From the cell containing the given text, extract its center point as [X, Y] coordinate. 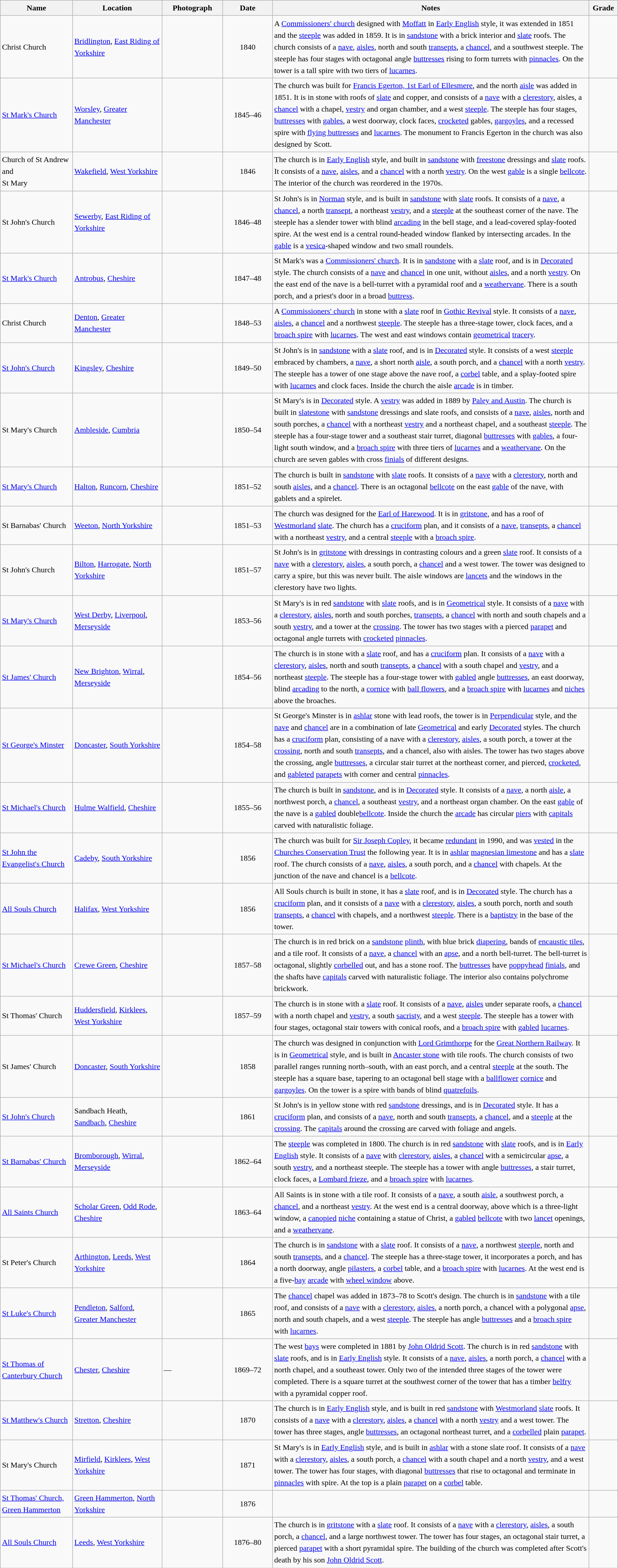
1854–58 [248, 746]
Antrobus, Cheshire [117, 279]
St Thomas' Church [37, 1016]
1869–72 [248, 1370]
Ambleside, Cumbria [117, 430]
Chester, Cheshire [117, 1370]
New Brighton, Wirral, Merseyside [117, 677]
1862–64 [248, 1162]
— [192, 1370]
Date [248, 8]
Bromborough, Wirral, Merseyside [117, 1162]
1876–80 [248, 1543]
Arthington, Leeds, West Yorkshire [117, 1263]
Stretton, Cheshire [117, 1420]
Scholar Green, Odd Rode, Cheshire [117, 1212]
Location [117, 8]
1851–53 [248, 525]
Sandbach Heath, Sandbach, Cheshire [117, 1117]
Crewe Green, Cheshire [117, 965]
Church of St Andrew andSt Mary [37, 172]
1845–46 [248, 115]
1857–58 [248, 965]
1876 [248, 1504]
1848–53 [248, 323]
Weeton, North Yorkshire [117, 525]
1863–64 [248, 1212]
Photograph [192, 8]
1861 [248, 1117]
Huddersfield, Kirklees, West Yorkshire [117, 1016]
Wakefield, West Yorkshire [117, 172]
Bilton, Harrogate, North Yorkshire [117, 570]
St John the Evangelist's Church [37, 858]
Halton, Runcorn, Cheshire [117, 487]
1865 [248, 1313]
St Matthew's Church [37, 1420]
1870 [248, 1420]
1846 [248, 172]
Denton, Greater Manchester [117, 323]
West Derby, Liverpool, Merseyside [117, 621]
All Saints Church [37, 1212]
1855–56 [248, 807]
Notes [431, 8]
Grade [603, 8]
St Thomas' Church, Green Hammerton [37, 1504]
Kingsley, Cheshire [117, 368]
St Peter's Church [37, 1263]
1864 [248, 1263]
Sewerby, East Riding of Yorkshire [117, 222]
Bridlington, East Riding of Yorkshire [117, 47]
St Luke's Church [37, 1313]
St Thomas of Canterbury Church [37, 1370]
1857–59 [248, 1016]
Green Hammerton, North Yorkshire [117, 1504]
Cadeby, South Yorkshire [117, 858]
Pendleton, Salford,Greater Manchester [117, 1313]
1846–48 [248, 222]
Mirfield, Kirklees, West Yorkshire [117, 1465]
1847–48 [248, 279]
1849–50 [248, 368]
1850–54 [248, 430]
Name [37, 8]
Hulme Walfield, Cheshire [117, 807]
Halifax, West Yorkshire [117, 909]
St George's Minster [37, 746]
1858 [248, 1066]
1851–57 [248, 570]
Worsley, Greater Manchester [117, 115]
1854–56 [248, 677]
1851–52 [248, 487]
Leeds, West Yorkshire [117, 1543]
1853–56 [248, 621]
1840 [248, 47]
1871 [248, 1465]
